Return [X, Y] of the center of cell containing provided text 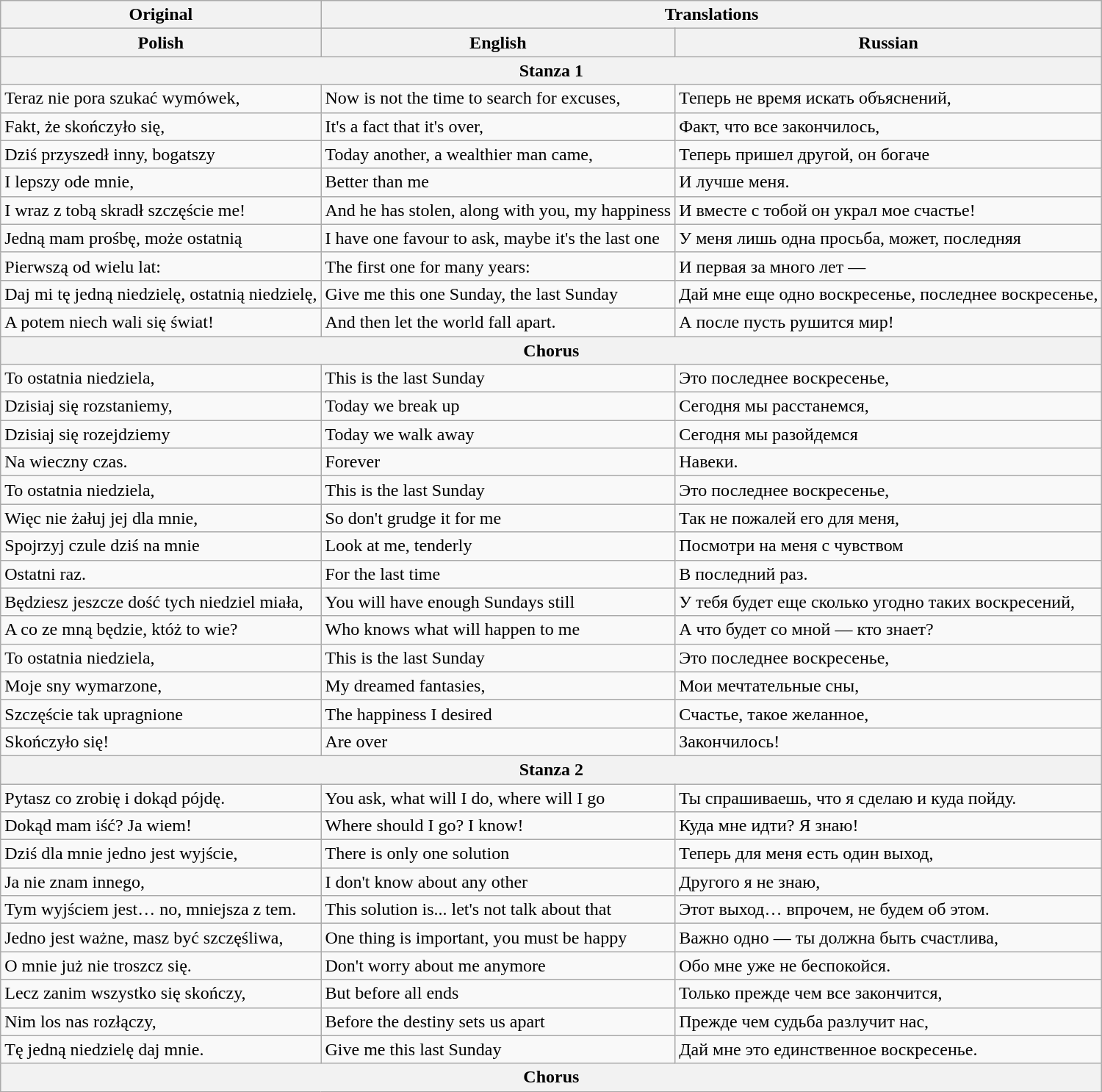
Теперь пришел другой, он богаче [889, 154]
Важно одно — ты должна быть счастлива, [889, 938]
Посмотри на меня с чувством [889, 546]
O mnie już nie troszcz się. [161, 966]
У меня лишь одна просьба, может, последняя [889, 238]
So don't grudge it for me [498, 518]
Куда мне идти? Я знаю! [889, 826]
There is only one solution [498, 854]
Ja nie znam innego, [161, 882]
Ты спрашиваешь, что я сделаю и куда пойду. [889, 797]
Dziś dla mnie jedno jest wyjście, [161, 854]
My dreamed fantasies, [498, 686]
I have one favour to ask, maybe it's the last one [498, 238]
Прежде чем судьба разлучит нас, [889, 1021]
Ostatni raz. [161, 574]
Daj mi tę jedną niedzielę, ostatnią niedzielę, [161, 294]
Dziś przyszedł inny, bogatszy [161, 154]
Now is not the time to search for excuses, [498, 98]
Who knows what will happen to me [498, 630]
For the last time [498, 574]
Обо мне уже не беспокойся. [889, 966]
Другого я не знаю, [889, 882]
И вместе с тобой он украл мое счастье! [889, 210]
Tę jedną niedzielę daj mnie. [161, 1049]
Теперь для меня есть один выход, [889, 854]
А после пусть рушится мир! [889, 322]
Факт, что все закончилось, [889, 126]
Better than me [498, 182]
Закончилось! [889, 741]
Lecz zanim wszystko się skończy, [161, 994]
Na wieczny czas. [161, 462]
Translations [711, 15]
Are over [498, 741]
Fakt, że skończyło się, [161, 126]
Jedną mam prośbę, może ostatnią [161, 238]
Today we break up [498, 406]
I lepszy ode mnie, [161, 182]
И первая за много лет — [889, 266]
Сегодня мы разойдемся [889, 434]
Where should I go? I know! [498, 826]
Teraz nie pora szukać wymówek, [161, 98]
Więc nie żałuj jej dla mnie, [161, 518]
The first one for many years: [498, 266]
У тебя будет еще сколько угодно таких воскресений, [889, 602]
Мои мечтательные сны, [889, 686]
Счастье, такое желанное, [889, 714]
Dzisiaj się rozstaniemy, [161, 406]
You will have enough Sundays still [498, 602]
But before all ends [498, 994]
А что будет со мной — кто знает? [889, 630]
You ask, what will I do, where will I go [498, 797]
Сегодня мы расстанемся, [889, 406]
Jedno jest ważne, masz być szczęśliwa, [161, 938]
Before the destiny sets us apart [498, 1021]
Don't worry about me anymore [498, 966]
Look at me, tenderly [498, 546]
Так не пожалей его для меня, [889, 518]
Pytasz co zrobię i dokąd pójdę. [161, 797]
Today we walk away [498, 434]
Этот выход… впрочем, не будем об этом. [889, 910]
Tym wyjściem jest… no, mniejsza z tem. [161, 910]
And then let the world fall apart. [498, 322]
И лучше меня. [889, 182]
And he has stolen, along with you, my happiness [498, 210]
Today another, a wealthier man came, [498, 154]
Forever [498, 462]
I don't know about any other [498, 882]
Original [161, 15]
Nim los nas rozłączy, [161, 1021]
One thing is important, you must be happy [498, 938]
Dokąd mam iść? Ja wiem! [161, 826]
A potem niech wali się świat! [161, 322]
It's a fact that it's over, [498, 126]
A co ze mną będzie, któż to wie? [161, 630]
Moje sny wymarzone, [161, 686]
Polish [161, 43]
Pierwszą od wielu lat: [161, 266]
Szczęście tak upragnione [161, 714]
Skończyło się! [161, 741]
English [498, 43]
This solution is... let's not talk about that [498, 910]
Теперь не время искать объяснений, [889, 98]
Dzisiaj się rozejdziemy [161, 434]
Będziesz jeszcze dość tych niedziel miała, [161, 602]
В последний раз. [889, 574]
Stanza 1 [551, 71]
Навеки. [889, 462]
I wraz z tobą skradł szczęście me! [161, 210]
Russian [889, 43]
Только прежде чем все закончится, [889, 994]
Дай мне это единственное воскресенье. [889, 1049]
Stanza 2 [551, 769]
The happiness I desired [498, 714]
Дай мне еще одно воскресенье, последнее воскресенье, [889, 294]
Give me this one Sunday, the last Sunday [498, 294]
Give me this last Sunday [498, 1049]
Spojrzyj czule dziś na mnie [161, 546]
